From the cell containing the given text, extract its center point as [X, Y] coordinate. 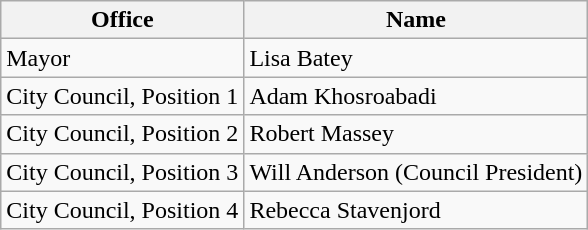
Name [416, 20]
Adam Khosroabadi [416, 96]
City Council, Position 1 [122, 96]
Will Anderson (Council President) [416, 172]
City Council, Position 2 [122, 134]
Rebecca Stavenjord [416, 210]
Robert Massey [416, 134]
City Council, Position 3 [122, 172]
Office [122, 20]
Lisa Batey [416, 58]
Mayor [122, 58]
City Council, Position 4 [122, 210]
